Determine the [X, Y] coordinate at the center of the cell enclosing the given text.  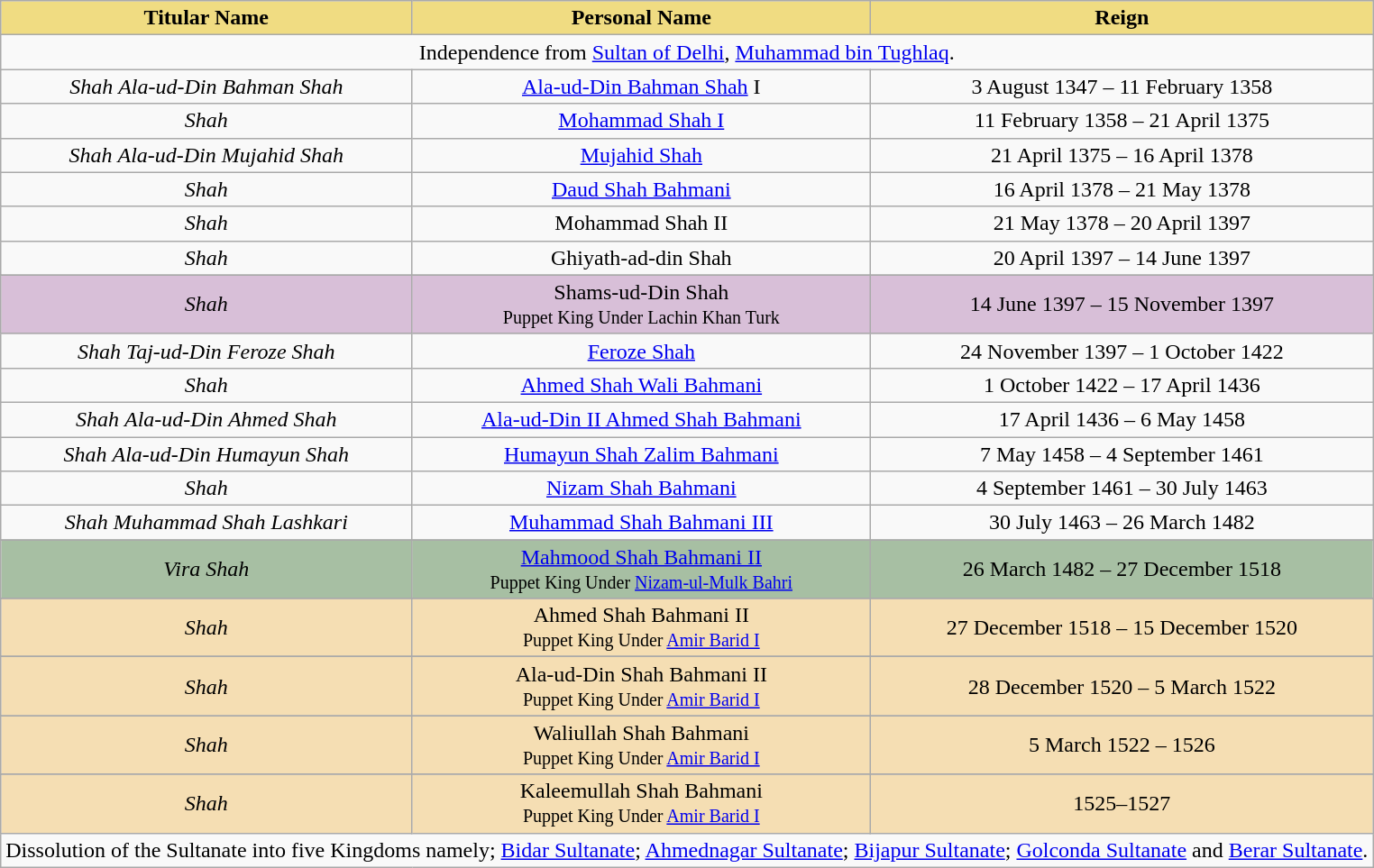
Reign [1122, 18]
Kaleemullah Shah BahmaniPuppet King Under Amir Barid I [642, 804]
Ahmed Shah Wali Bahmani [642, 385]
Mujahid Shah [642, 155]
Shah Ala-ud-Din Humayun Shah [206, 453]
Mohammad Shah II [642, 224]
Mahmood Shah Bahmani IIPuppet King Under Nizam-ul-Mulk Bahri [642, 570]
7 May 1458 – 4 September 1461 [1122, 453]
11 February 1358 – 21 April 1375 [1122, 121]
24 November 1397 – 1 October 1422 [1122, 351]
Shams-ud-Din ShahPuppet King Under Lachin Khan Turk [642, 305]
21 April 1375 – 16 April 1378 [1122, 155]
1525–1527 [1122, 804]
Independence from Sultan of Delhi, Muhammad bin Tughlaq. [687, 52]
28 December 1520 – 5 March 1522 [1122, 687]
Muhammad Shah Bahmani III [642, 523]
Shah Muhammad Shah Lashkari [206, 523]
16 April 1378 – 21 May 1378 [1122, 189]
Shah Ala-ud-Din Mujahid Shah [206, 155]
Humayun Shah Zalim Bahmani [642, 453]
Ala-ud-Din Bahman Shah I [642, 87]
Waliullah Shah BahmaniPuppet King Under Amir Barid I [642, 745]
Mohammad Shah I [642, 121]
5 March 1522 – 1526 [1122, 745]
Ala-ud-Din Shah Bahmani IIPuppet King Under Amir Barid I [642, 687]
26 March 1482 – 27 December 1518 [1122, 570]
Ghiyath-ad-din Shah [642, 258]
Shah Ala-ud-Din Ahmed Shah [206, 419]
Daud Shah Bahmani [642, 189]
Shah Ala-ud-Din Bahman Shah [206, 87]
3 August 1347 – 11 February 1358 [1122, 87]
17 April 1436 – 6 May 1458 [1122, 419]
27 December 1518 – 15 December 1520 [1122, 627]
Ahmed Shah Bahmani IIPuppet King Under Amir Barid I [642, 627]
21 May 1378 – 20 April 1397 [1122, 224]
Titular Name [206, 18]
Ala-ud-Din II Ahmed Shah Bahmani [642, 419]
4 September 1461 – 30 July 1463 [1122, 489]
Nizam Shah Bahmani [642, 489]
Shah Taj-ud-Din Feroze Shah [206, 351]
20 April 1397 – 14 June 1397 [1122, 258]
Vira Shah [206, 570]
Feroze Shah [642, 351]
30 July 1463 – 26 March 1482 [1122, 523]
1 October 1422 – 17 April 1436 [1122, 385]
14 June 1397 – 15 November 1397 [1122, 305]
Personal Name [642, 18]
